Output the [X, Y] coordinate of the center of the cell containing the given text.  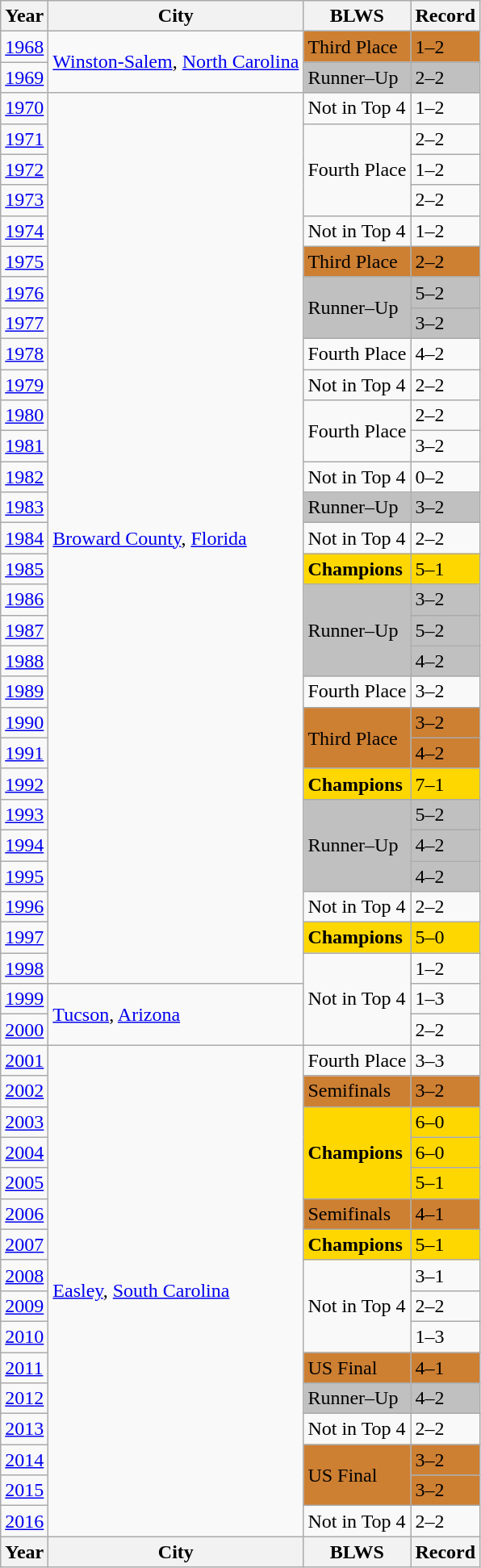
1990 [24, 722]
1982 [24, 477]
2005 [24, 1183]
2009 [24, 1306]
Broward County, Florida [176, 538]
3–3 [445, 1060]
2007 [24, 1244]
2015 [24, 1491]
3–1 [445, 1275]
1989 [24, 692]
2003 [24, 1122]
1980 [24, 416]
Easley, South Carolina [176, 1291]
Tucson, Arizona [176, 1014]
1974 [24, 231]
1985 [24, 569]
1993 [24, 814]
1986 [24, 600]
1995 [24, 876]
1973 [24, 200]
1991 [24, 753]
2000 [24, 1030]
1972 [24, 169]
0–2 [445, 477]
1992 [24, 784]
2004 [24, 1152]
1971 [24, 139]
2010 [24, 1336]
1969 [24, 77]
2016 [24, 1521]
1978 [24, 353]
2008 [24, 1275]
1975 [24, 261]
2013 [24, 1429]
2006 [24, 1214]
7–1 [445, 784]
1983 [24, 508]
1981 [24, 446]
1984 [24, 538]
1987 [24, 630]
5–0 [445, 938]
1976 [24, 292]
2014 [24, 1460]
1977 [24, 323]
1970 [24, 108]
Winston-Salem, North Carolina [176, 62]
2012 [24, 1399]
1998 [24, 968]
1999 [24, 999]
1988 [24, 661]
2001 [24, 1060]
2002 [24, 1091]
1979 [24, 385]
1996 [24, 907]
2011 [24, 1368]
1968 [24, 47]
1994 [24, 845]
1997 [24, 938]
